Output the [x, y] coordinate of the center of the cell containing the given text.  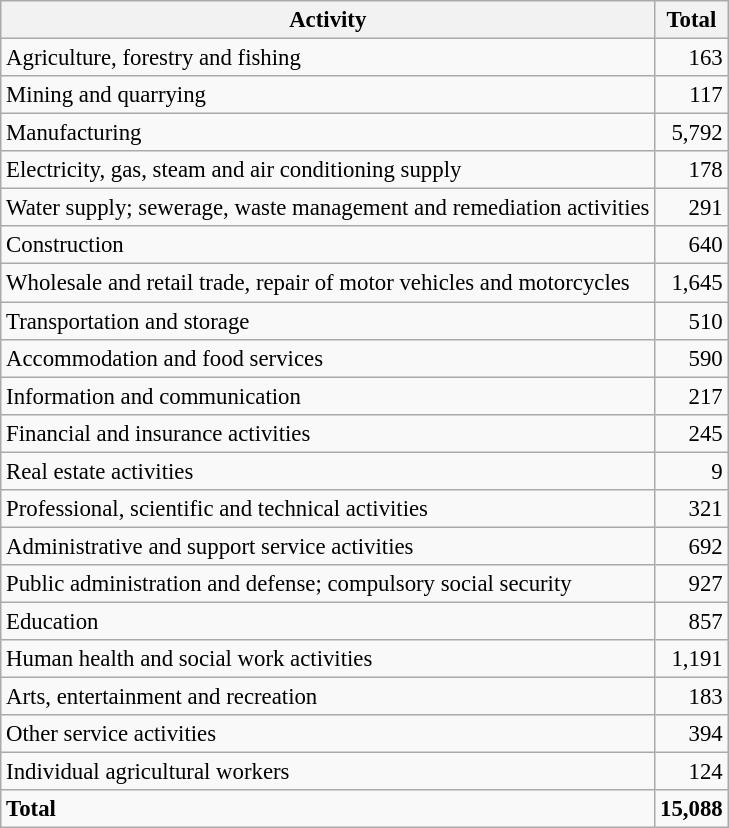
Administrative and support service activities [328, 546]
Water supply; sewerage, waste management and remediation activities [328, 208]
291 [692, 208]
394 [692, 734]
178 [692, 170]
245 [692, 433]
Activity [328, 20]
Information and communication [328, 396]
Arts, entertainment and recreation [328, 697]
640 [692, 245]
Construction [328, 245]
217 [692, 396]
Real estate activities [328, 471]
Education [328, 621]
Electricity, gas, steam and air conditioning supply [328, 170]
857 [692, 621]
321 [692, 509]
692 [692, 546]
Professional, scientific and technical activities [328, 509]
5,792 [692, 133]
Manufacturing [328, 133]
163 [692, 58]
1,191 [692, 659]
Transportation and storage [328, 321]
Accommodation and food services [328, 358]
510 [692, 321]
1,645 [692, 283]
117 [692, 95]
590 [692, 358]
Individual agricultural workers [328, 772]
Agriculture, forestry and fishing [328, 58]
Other service activities [328, 734]
15,088 [692, 809]
183 [692, 697]
Mining and quarrying [328, 95]
9 [692, 471]
124 [692, 772]
Financial and insurance activities [328, 433]
927 [692, 584]
Public administration and defense; compulsory social security [328, 584]
Human health and social work activities [328, 659]
Wholesale and retail trade, repair of motor vehicles and motorcycles [328, 283]
